Search for the cell housing the specified text and yield its [X, Y] center coordinate. 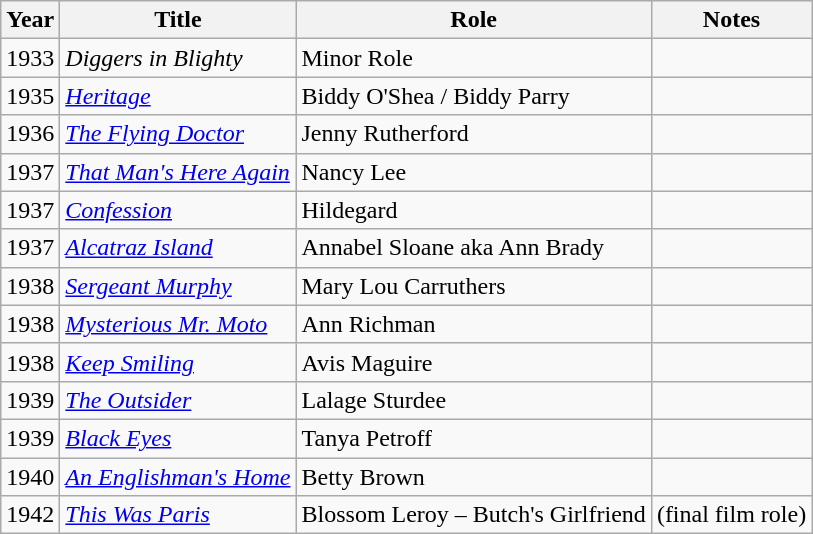
Year [30, 20]
Ann Richman [474, 324]
Diggers in Blighty [178, 58]
Betty Brown [474, 477]
Role [474, 20]
Notes [731, 20]
1933 [30, 58]
Minor Role [474, 58]
Jenny Rutherford [474, 134]
Mysterious Mr. Moto [178, 324]
Sergeant Murphy [178, 286]
Annabel Sloane aka Ann Brady [474, 248]
1935 [30, 96]
Title [178, 20]
This Was Paris [178, 515]
Nancy Lee [474, 172]
An Englishman's Home [178, 477]
Mary Lou Carruthers [474, 286]
Lalage Sturdee [474, 400]
Avis Maguire [474, 362]
Black Eyes [178, 438]
Keep Smiling [178, 362]
1940 [30, 477]
Tanya Petroff [474, 438]
(final film role) [731, 515]
Biddy O'Shea / Biddy Parry [474, 96]
Alcatraz Island [178, 248]
Heritage [178, 96]
1942 [30, 515]
Confession [178, 210]
1936 [30, 134]
That Man's Here Again [178, 172]
The Outsider [178, 400]
Hildegard [474, 210]
Blossom Leroy – Butch's Girlfriend [474, 515]
The Flying Doctor [178, 134]
